Provide the [X, Y] coordinate of the cell's center where the given text is located.  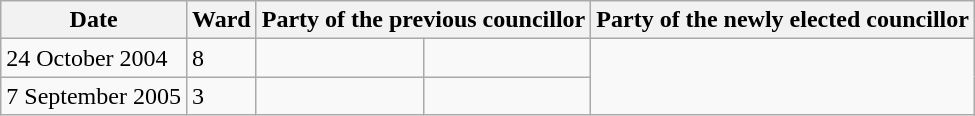
24 October 2004 [94, 58]
3 [221, 96]
Party of the newly elected councillor [783, 20]
7 September 2005 [94, 96]
Party of the previous councillor [424, 20]
Date [94, 20]
Ward [221, 20]
8 [221, 58]
